Capture the cell that displays the provided text and extract its (x, y) central coordinate. 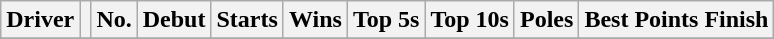
Driver (40, 20)
Top 5s (386, 20)
Best Points Finish (676, 20)
Poles (546, 20)
Starts (247, 20)
No. (114, 20)
Debut (174, 20)
Top 10s (470, 20)
Wins (315, 20)
